Search for the cell housing the specified text and yield its (x, y) center coordinate. 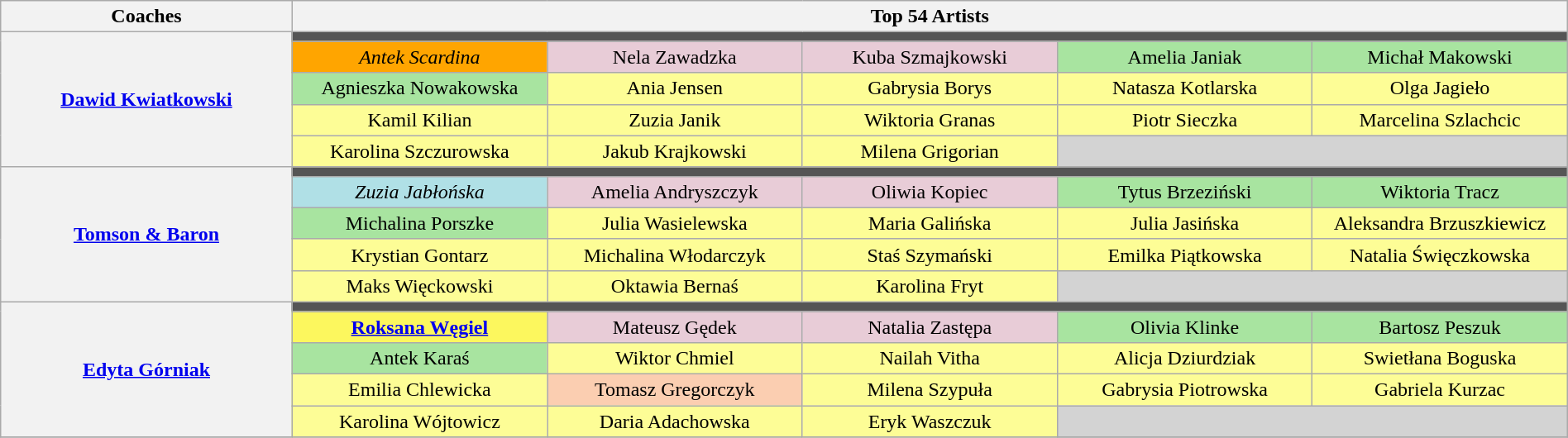
Daria Adachowska (675, 421)
Tomasz Gregorczyk (675, 390)
Maks Więckowski (419, 286)
Edyta Górniak (146, 369)
Marcelina Szlachcic (1440, 120)
Roksana Węgiel (419, 326)
Maria Galińska (930, 223)
Dawid Kwiatkowski (146, 99)
Gabriela Kurzac (1440, 390)
Wiktor Chmiel (675, 359)
Karolina Szczurowska (419, 151)
Tytus Brzeziński (1184, 192)
Wiktoria Granas (930, 120)
Gabrysia Borys (930, 88)
Oliwia Kopiec (930, 192)
Natasza Kotlarska (1184, 88)
Oktawia Bernaś (675, 286)
Alicja Dziurdziak (1184, 359)
Piotr Sieczka (1184, 120)
Amelia Andryszczyk (675, 192)
Mateusz Gędek (675, 326)
Nailah Vitha (930, 359)
Nela Zawadzka (675, 57)
Zuzia Janik (675, 120)
Zuzia Jabłońska (419, 192)
Wiktoria Tracz (1440, 192)
Eryk Waszczuk (930, 421)
Olga Jagieło (1440, 88)
Karolina Wójtowicz (419, 421)
Michał Makowski (1440, 57)
Kamil Kilian (419, 120)
Aleksandra Brzuszkiewicz (1440, 223)
Julia Jasińska (1184, 223)
Coaches (146, 17)
Gabrysia Piotrowska (1184, 390)
Staś Szymański (930, 255)
Julia Wasielewska (675, 223)
Milena Szypuła (930, 390)
Milena Grigorian (930, 151)
Karolina Fryt (930, 286)
Amelia Janiak (1184, 57)
Bartosz Peszuk (1440, 326)
Natalia Zastępa (930, 326)
Tomson & Baron (146, 235)
Natalia Święczkowska (1440, 255)
Antek Karaś (419, 359)
Antek Scardina (419, 57)
Olivia Klinke (1184, 326)
Top 54 Artists (930, 17)
Jakub Krajkowski (675, 151)
Ania Jensen (675, 88)
Michalina Włodarczyk (675, 255)
Emilka Piątkowska (1184, 255)
Agnieszka Nowakowska (419, 88)
Swietłana Boguska (1440, 359)
Kuba Szmajkowski (930, 57)
Krystian Gontarz (419, 255)
Michalina Porszke (419, 223)
Emilia Chlewicka (419, 390)
